Scan for the cell matching the given text and deliver its [X, Y] coordinate at center. 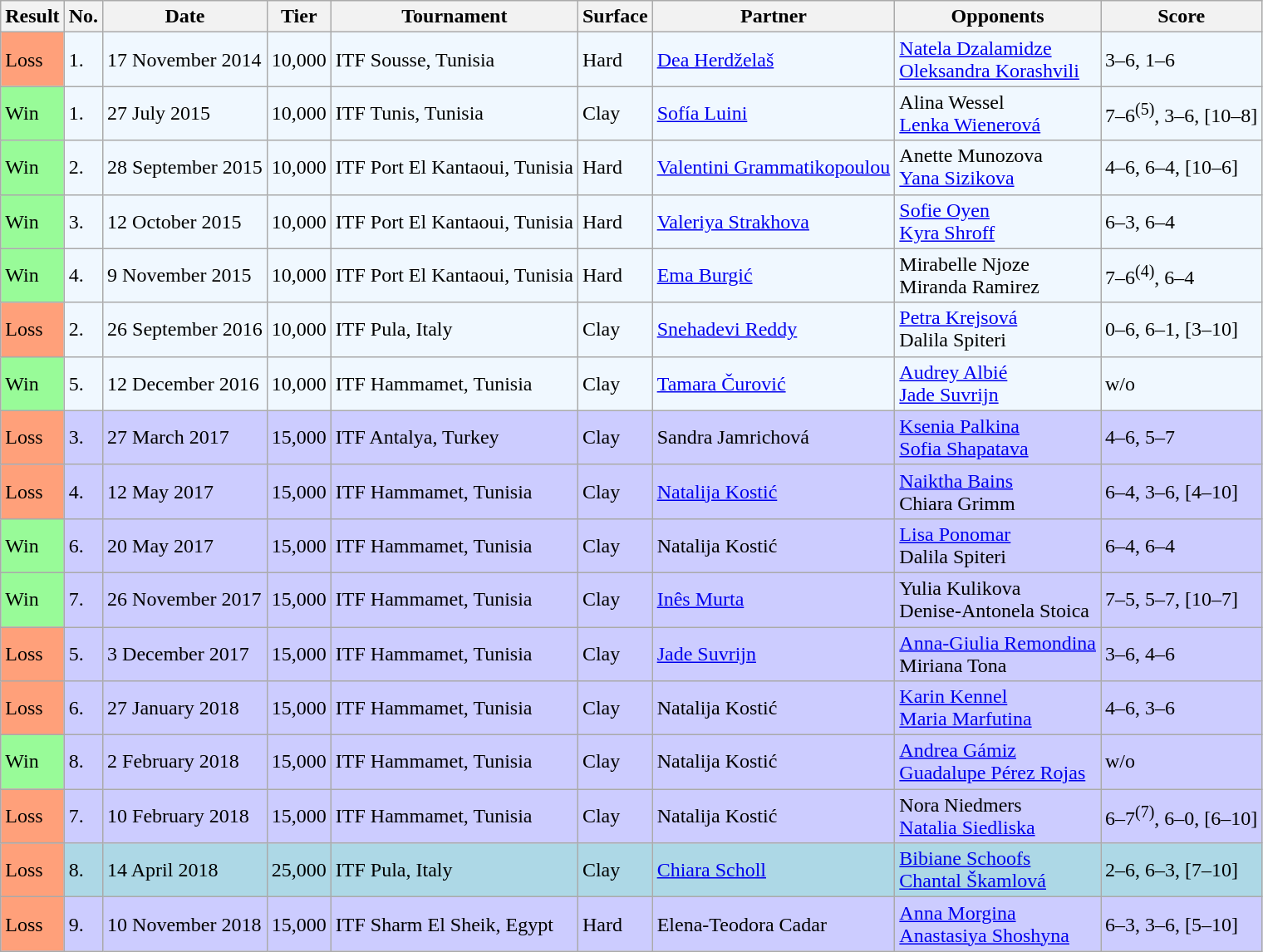
Chiara Scholl [774, 871]
6–3, 3–6, [5–10] [1181, 924]
Elena-Teodora Cadar [774, 924]
Tamara Čurović [774, 384]
6–7(7), 6–0, [6–10] [1181, 816]
Tier [299, 17]
2–6, 6–3, [7–10] [1181, 871]
10 February 2018 [185, 816]
26 September 2016 [185, 329]
Ema Burgić [774, 276]
Result [32, 17]
7–6(4), 6–4 [1181, 276]
Sandra Jamrichová [774, 437]
9 November 2015 [185, 276]
28 September 2015 [185, 168]
Lisa Ponomar Dalila Spiteri [998, 545]
No. [83, 17]
Inês Murta [774, 600]
Partner [774, 17]
0–6, 6–1, [3–10] [1181, 329]
12 December 2016 [185, 384]
ITF Antalya, Turkey [454, 437]
Anna Morgina Anastasiya Shoshyna [998, 924]
Bibiane Schoofs Chantal Škamlová [998, 871]
4–6, 5–7 [1181, 437]
10 November 2018 [185, 924]
20 May 2017 [185, 545]
3 December 2017 [185, 653]
Surface [615, 17]
26 November 2017 [185, 600]
Andrea Gámiz Guadalupe Pérez Rojas [998, 763]
12 October 2015 [185, 221]
Opponents [998, 17]
Mirabelle Njoze Miranda Ramirez [998, 276]
Snehadevi Reddy [774, 329]
Karin Kennel Maria Marfutina [998, 708]
6–4, 6–4 [1181, 545]
9. [83, 924]
27 January 2018 [185, 708]
3–6, 4–6 [1181, 653]
ITF Sharm El Sheik, Egypt [454, 924]
Audrey Albié Jade Suvrijn [998, 384]
6–3, 6–4 [1181, 221]
6–4, 3–6, [4–10] [1181, 492]
17 November 2014 [185, 60]
Jade Suvrijn [774, 653]
4–6, 6–4, [10–6] [1181, 168]
Natela Dzalamidze Oleksandra Korashvili [998, 60]
Anette Munozova Yana Sizikova [998, 168]
Sofie Oyen Kyra Shroff [998, 221]
4–6, 3–6 [1181, 708]
ITF Tunis, Tunisia [454, 113]
25,000 [299, 871]
3–6, 1–6 [1181, 60]
Nora Niedmers Natalia Siedliska [998, 816]
7–5, 5–7, [10–7] [1181, 600]
Tournament [454, 17]
2 February 2018 [185, 763]
27 July 2015 [185, 113]
Valeriya Strakhova [774, 221]
Naiktha Bains Chiara Grimm [998, 492]
Alina Wessel Lenka Wienerová [998, 113]
Sofía Luini [774, 113]
27 March 2017 [185, 437]
7–6(5), 3–6, [10–8] [1181, 113]
Yulia Kulikova Denise-Antonela Stoica [998, 600]
Petra Krejsová Dalila Spiteri [998, 329]
Anna-Giulia Remondina Miriana Tona [998, 653]
Ksenia Palkina Sofia Shapatava [998, 437]
14 April 2018 [185, 871]
Dea Herdželaš [774, 60]
ITF Sousse, Tunisia [454, 60]
Valentini Grammatikopoulou [774, 168]
12 May 2017 [185, 492]
Date [185, 17]
Score [1181, 17]
